Identify which cell holds the provided text, then report its [X, Y] central coordinate. 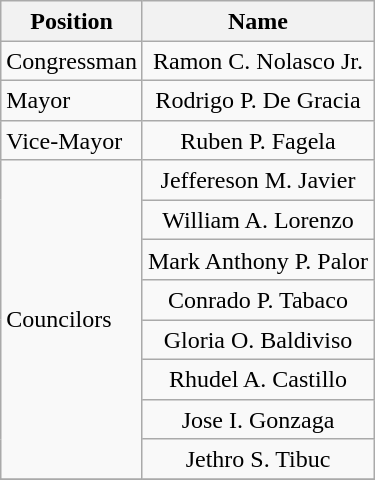
Jeffereson M. Javier [258, 180]
Position [72, 21]
Name [258, 21]
Councilors [72, 320]
Jose I. Gonzaga [258, 419]
Mark Anthony P. Palor [258, 260]
Rhudel A. Castillo [258, 379]
Jethro S. Tibuc [258, 459]
Gloria O. Baldiviso [258, 340]
William A. Lorenzo [258, 220]
Vice-Mayor [72, 140]
Mayor [72, 100]
Congressman [72, 61]
Rodrigo P. De Gracia [258, 100]
Ramon C. Nolasco Jr. [258, 61]
Ruben P. Fagela [258, 140]
Conrado P. Tabaco [258, 300]
